From the cell containing the given text, extract its center point as [x, y] coordinate. 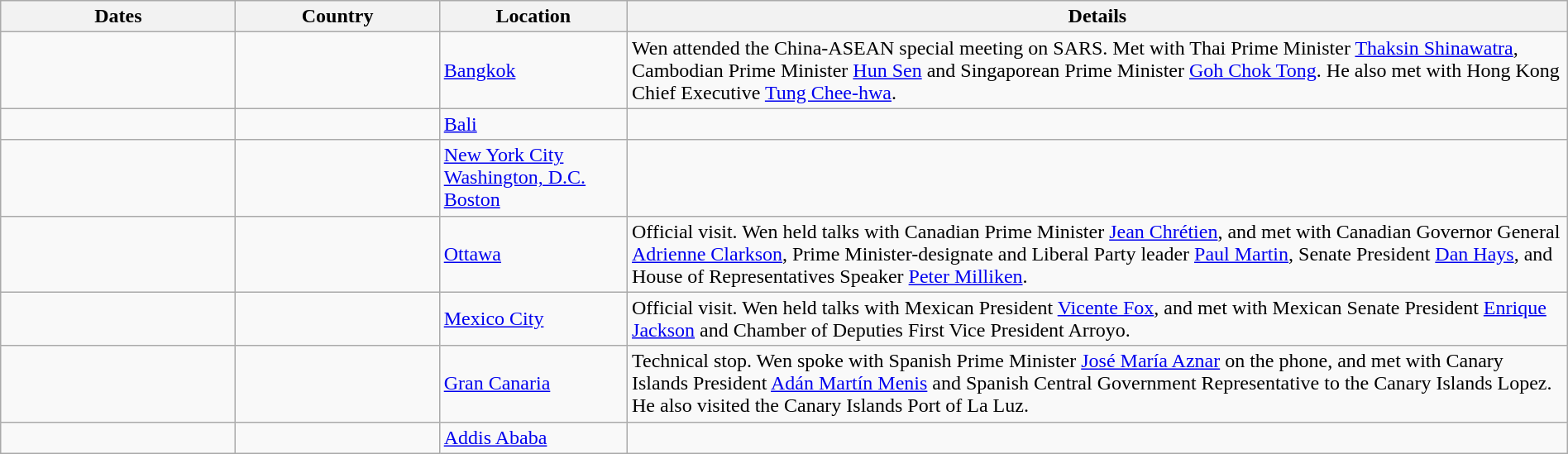
Gran Canaria [533, 384]
Bali [533, 124]
Location [533, 17]
Dates [118, 17]
Country [337, 17]
Bangkok [533, 70]
Mexico City [533, 319]
New York CityWashington, D.C.Boston [533, 178]
Addis Ababa [533, 437]
Ottawa [533, 254]
Details [1098, 17]
